Find where the given text appears and provide that cell's center as [X, Y] coordinate. 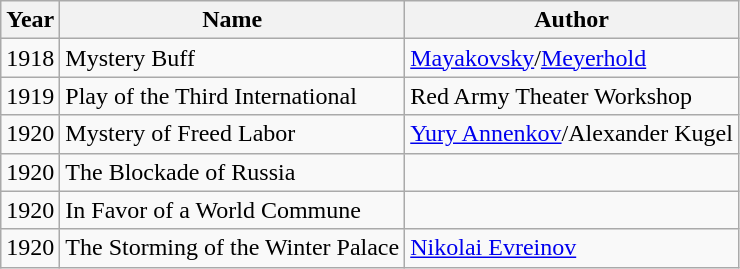
Mayakovsky/Meyerhold [572, 58]
1919 [30, 96]
The Blockade of Russia [232, 172]
In Favor of a World Commune [232, 210]
Red Army Theater Workshop [572, 96]
Play of the Third International [232, 96]
Mystery of Freed Labor [232, 134]
Year [30, 20]
Nikolai Evreinov [572, 248]
1918 [30, 58]
The Storming of the Winter Palace [232, 248]
Author [572, 20]
Mystery Buff [232, 58]
Name [232, 20]
Yury Annenkov/Alexander Kugel [572, 134]
